Search for the cell housing the specified text and yield its (X, Y) center coordinate. 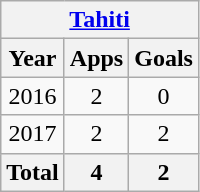
2016 (33, 96)
Year (33, 58)
Goals (164, 58)
0 (164, 96)
2017 (33, 134)
4 (96, 172)
Total (33, 172)
Apps (96, 58)
Tahiti (100, 20)
